Locate the cell with the specified text and output its [X, Y] center coordinate. 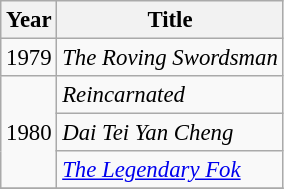
Reincarnated [170, 95]
The Legendary Fok [170, 170]
Title [170, 20]
The Roving Swordsman [170, 58]
1979 [29, 58]
Dai Tei Yan Cheng [170, 133]
1980 [29, 132]
Year [29, 20]
